Extract the (X, Y) coordinate from the center of the cell holding the provided text.  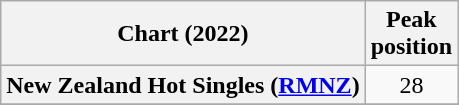
Peakposition (411, 34)
New Zealand Hot Singles (RMNZ) (183, 85)
28 (411, 85)
Chart (2022) (183, 34)
